Extract the [x, y] coordinate from the center of the cell holding the provided text.  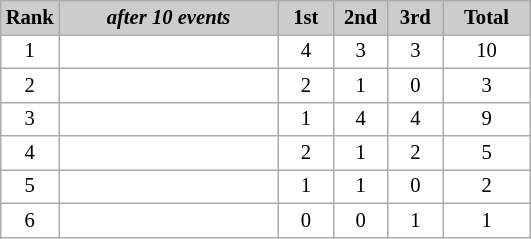
9 [487, 119]
2nd [360, 17]
Rank [30, 17]
after 10 events [169, 17]
1st [306, 17]
10 [487, 51]
Total [487, 17]
6 [30, 220]
3rd [416, 17]
